For the text-containing cell, return its midpoint in (x, y) coordinate format. 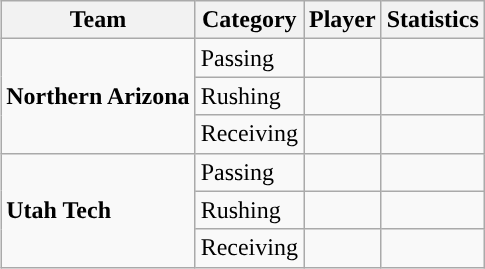
Category (249, 20)
Northern Arizona (98, 96)
Player (343, 20)
Statistics (432, 20)
Team (98, 20)
Utah Tech (98, 210)
